Locate the cell with the specified text and output its [X, Y] center coordinate. 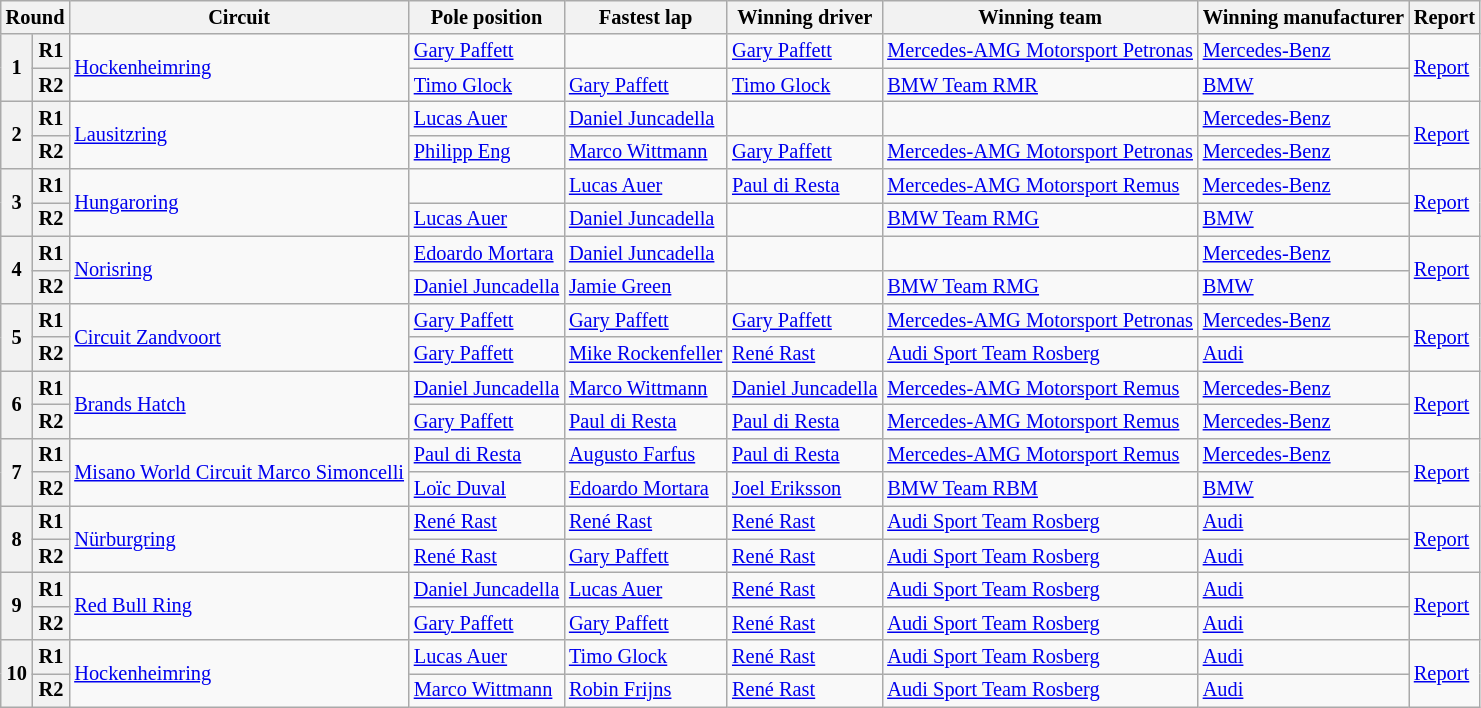
Augusto Farfus [646, 455]
Hungaroring [239, 202]
Joel Eriksson [804, 489]
Round [36, 17]
Nürburgring [239, 538]
3 [17, 202]
4 [17, 270]
10 [17, 674]
Circuit Zandvoort [239, 336]
9 [17, 606]
Norisring [239, 270]
2 [17, 134]
Misano World Circuit Marco Simoncelli [239, 472]
Lausitzring [239, 134]
1 [17, 68]
Mike Rockenfeller [646, 354]
Winning team [1040, 17]
Brands Hatch [239, 404]
Winning manufacturer [1304, 17]
8 [17, 538]
5 [17, 336]
7 [17, 472]
6 [17, 404]
Circuit [239, 17]
Jamie Green [646, 287]
Red Bull Ring [239, 606]
Robin Frijns [646, 690]
BMW Team RMR [1040, 85]
Philipp Eng [486, 152]
BMW Team RBM [1040, 489]
Winning driver [804, 17]
Loïc Duval [486, 489]
Pole position [486, 17]
Fastest lap [646, 17]
